Capture the cell that displays the provided text and extract its [x, y] central coordinate. 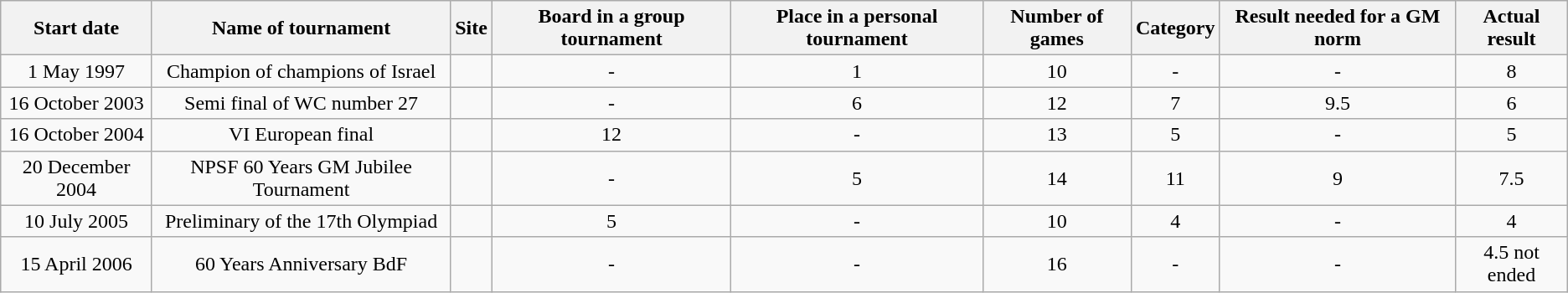
13 [1057, 135]
8 [1511, 71]
10 July 2005 [77, 221]
9 [1338, 177]
16 [1057, 265]
Preliminary of the 17th Olympiad [301, 221]
1 [857, 71]
Semi final of WC number 27 [301, 103]
7 [1175, 103]
Name of tournament [301, 28]
20 December 2004 [77, 177]
16 October 2003 [77, 103]
7.5 [1511, 177]
VI European final [301, 135]
15 April 2006 [77, 265]
Actual result [1511, 28]
16 October 2004 [77, 135]
Board in a group tournament [611, 28]
Site [472, 28]
NPSF 60 Years GM Jubilee Tournament [301, 177]
4.5 not ended [1511, 265]
9.5 [1338, 103]
14 [1057, 177]
Start date [77, 28]
60 Years Anniversary BdF [301, 265]
Champion of champions of Israel [301, 71]
Number of games [1057, 28]
Place in a personal tournament [857, 28]
1 May 1997 [77, 71]
Result needed for a GM norm [1338, 28]
11 [1175, 177]
Category [1175, 28]
